Capture the cell that displays the provided text and extract its [x, y] central coordinate. 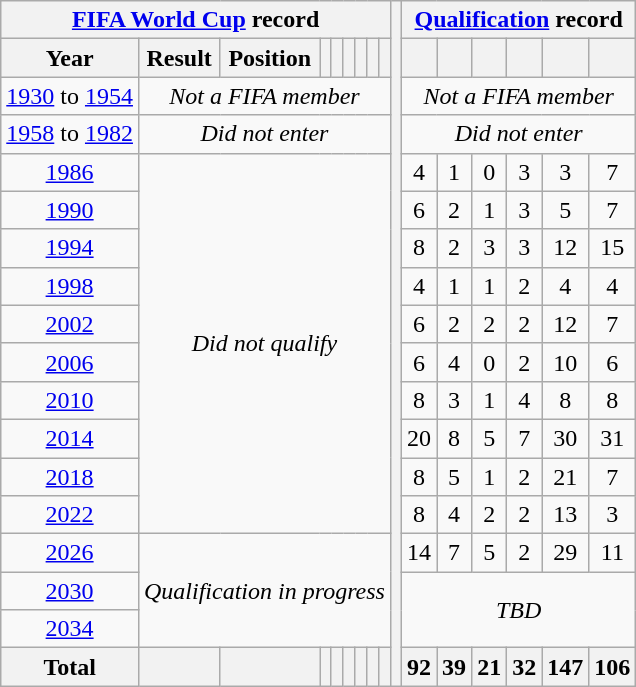
2022 [70, 515]
106 [612, 667]
Qualification record [519, 20]
1990 [70, 210]
29 [566, 553]
Position [270, 58]
2018 [70, 477]
30 [566, 438]
10 [566, 362]
Did not qualify [264, 344]
Qualification in progress [264, 591]
1958 to 1982 [70, 134]
1930 to 1954 [70, 96]
2014 [70, 438]
39 [454, 667]
2034 [70, 629]
15 [612, 248]
20 [420, 438]
TBD [519, 610]
Year [70, 58]
FIFA World Cup record [196, 20]
31 [612, 438]
14 [420, 553]
32 [524, 667]
92 [420, 667]
1994 [70, 248]
13 [566, 515]
1986 [70, 172]
11 [612, 553]
2002 [70, 324]
2006 [70, 362]
Result [178, 58]
Total [70, 667]
1998 [70, 286]
2026 [70, 553]
147 [566, 667]
2030 [70, 591]
2010 [70, 400]
